Identify which cell holds the provided text, then report its [x, y] central coordinate. 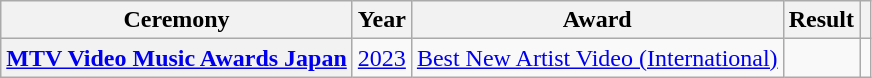
Award [597, 20]
Year [382, 20]
Best New Artist Video (International) [597, 58]
Result [821, 20]
2023 [382, 58]
MTV Video Music Awards Japan [177, 58]
Ceremony [177, 20]
